Capture the cell that displays the provided text and extract its [X, Y] central coordinate. 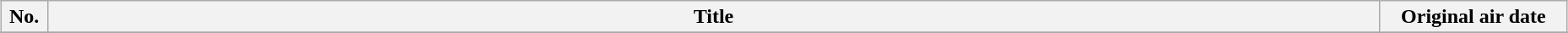
Original air date [1473, 17]
No. [24, 17]
Title [713, 17]
